For the text-containing cell, return its midpoint in [x, y] coordinate format. 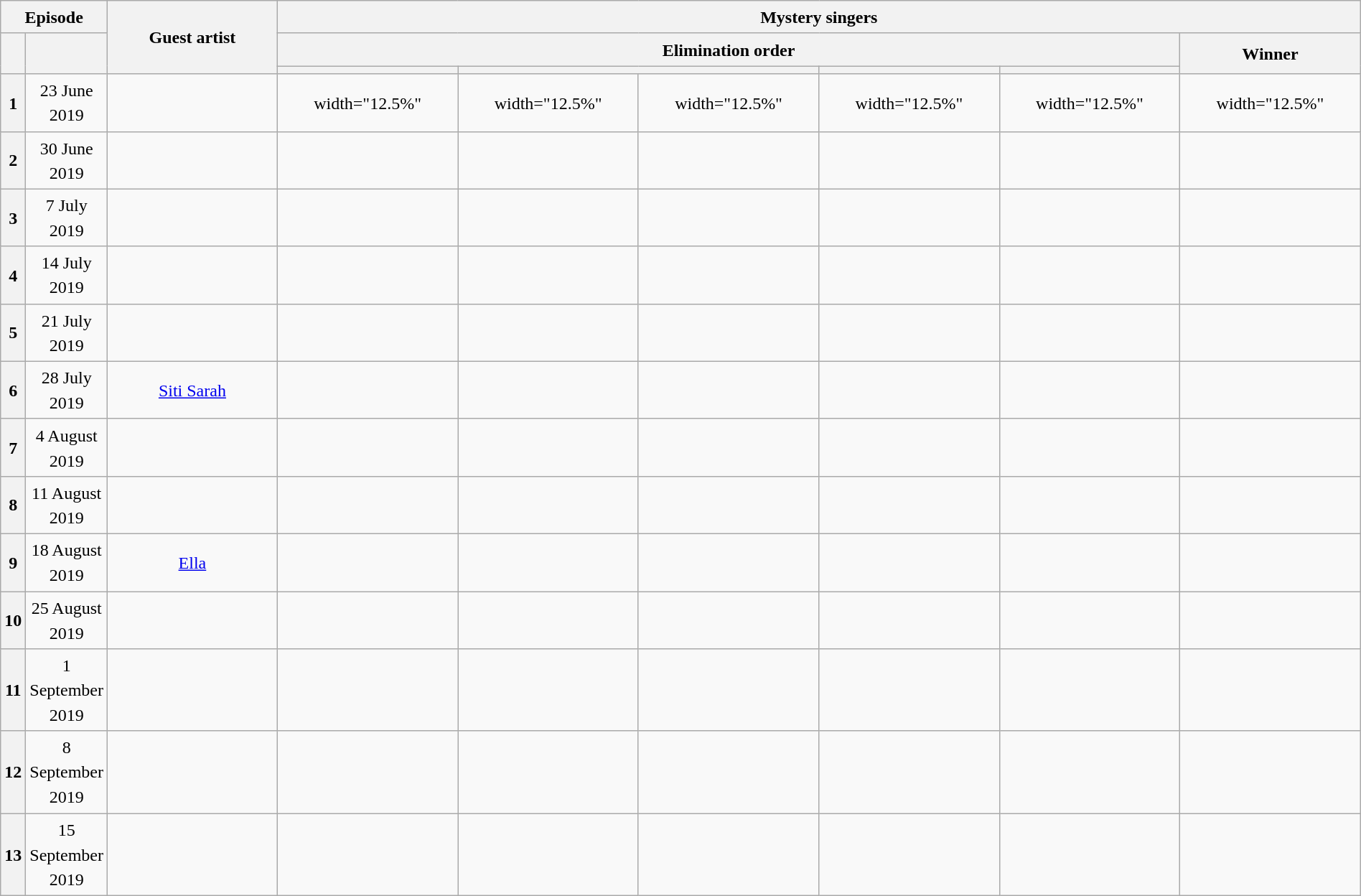
23 June 2019 [67, 103]
Winner [1271, 53]
30 June 2019 [67, 160]
12 [13, 773]
8 [13, 505]
Ella [192, 562]
Siti Sarah [192, 390]
4 [13, 275]
11 [13, 691]
1 September 2019 [67, 691]
8 September 2019 [67, 773]
18 August 2019 [67, 562]
5 [13, 332]
28 July 2019 [67, 390]
4 August 2019 [67, 447]
10 [13, 620]
Mystery singers [818, 17]
1 [13, 103]
2 [13, 160]
13 [13, 854]
3 [13, 218]
Episode [55, 17]
7 [13, 447]
11 August 2019 [67, 505]
15 September 2019 [67, 854]
21 July 2019 [67, 332]
25 August 2019 [67, 620]
9 [13, 562]
Guest artist [192, 37]
6 [13, 390]
14 July 2019 [67, 275]
Elimination order [728, 50]
7 July 2019 [67, 218]
